Find where the given text appears and provide that cell's center as [x, y] coordinate. 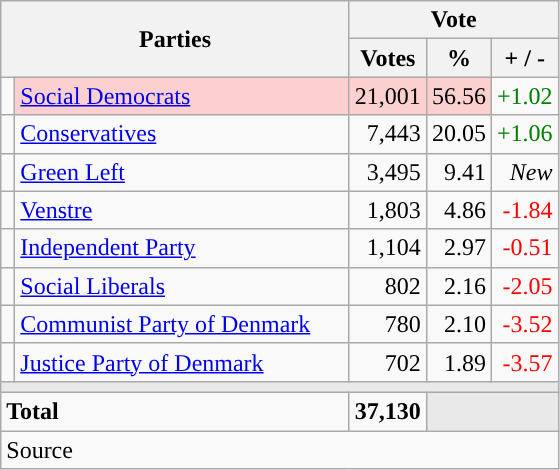
Conservatives [182, 134]
Justice Party of Denmark [182, 362]
37,130 [388, 411]
Parties [176, 39]
+ / - [524, 58]
-1.84 [524, 210]
56.56 [458, 96]
1,104 [388, 248]
20.05 [458, 134]
-3.52 [524, 324]
3,495 [388, 172]
Votes [388, 58]
7,443 [388, 134]
Social Democrats [182, 96]
9.41 [458, 172]
% [458, 58]
Communist Party of Denmark [182, 324]
Social Liberals [182, 286]
702 [388, 362]
Green Left [182, 172]
2.16 [458, 286]
802 [388, 286]
2.97 [458, 248]
1.89 [458, 362]
Independent Party [182, 248]
-2.05 [524, 286]
1,803 [388, 210]
Venstre [182, 210]
2.10 [458, 324]
Total [176, 411]
4.86 [458, 210]
+1.02 [524, 96]
-0.51 [524, 248]
-3.57 [524, 362]
Source [280, 449]
780 [388, 324]
New [524, 172]
+1.06 [524, 134]
21,001 [388, 96]
Vote [454, 20]
